Determine the [X, Y] coordinate at the center of the cell enclosing the given text.  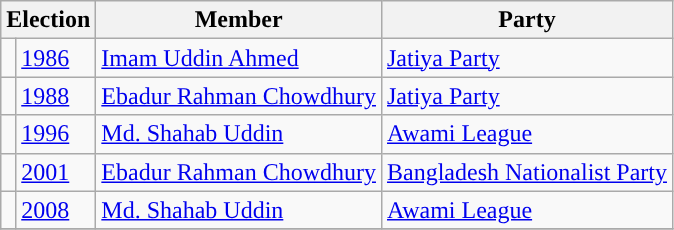
1996 [56, 134]
Member [239, 20]
Election [48, 20]
Bangladesh Nationalist Party [526, 172]
2008 [56, 210]
1988 [56, 96]
Party [526, 20]
1986 [56, 58]
Imam Uddin Ahmed [239, 58]
2001 [56, 172]
